Search for the cell housing the specified text and yield its (x, y) center coordinate. 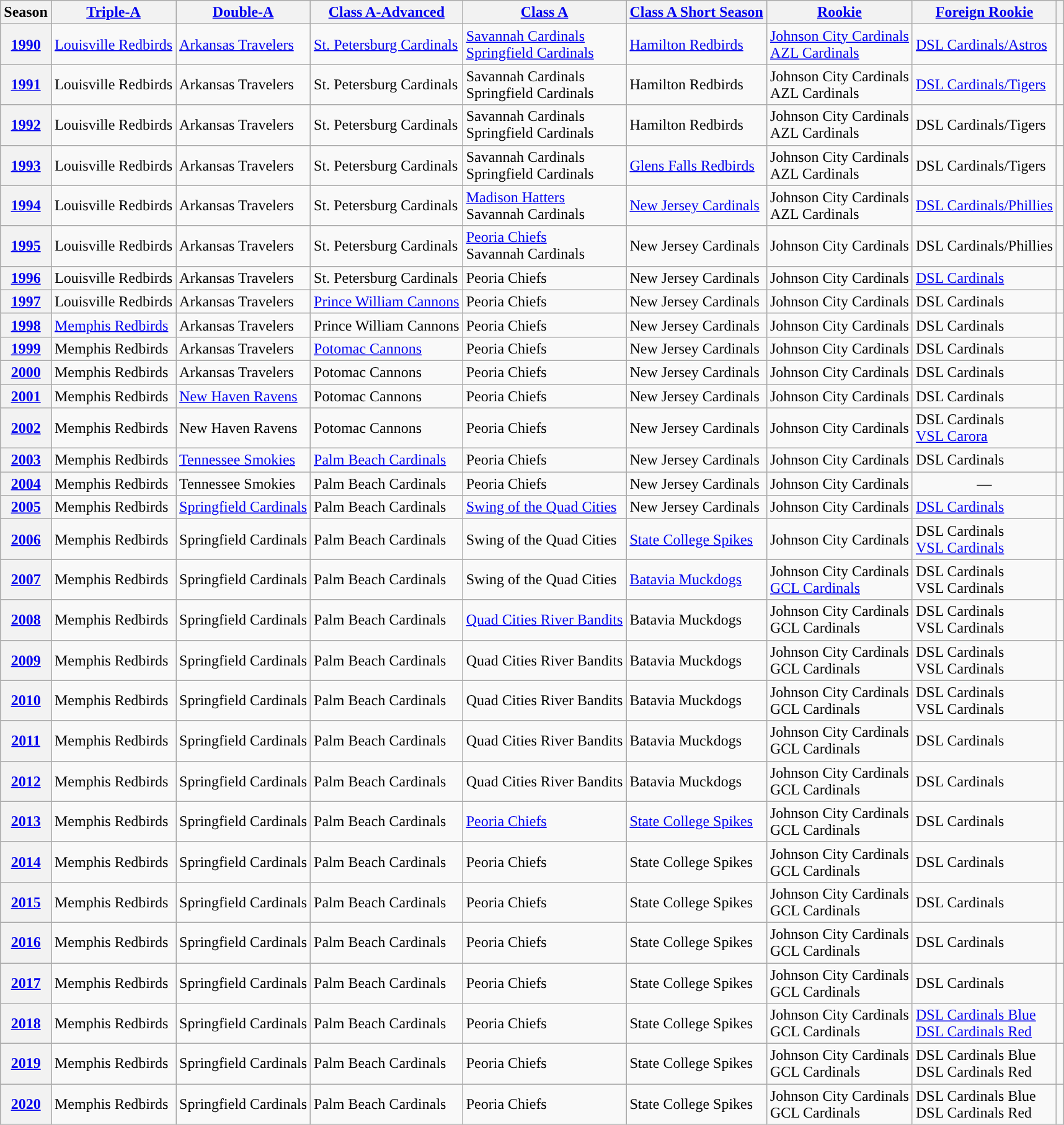
1994 (26, 206)
1998 (26, 325)
1992 (26, 125)
1991 (26, 84)
Class A Short Season (696, 12)
2011 (26, 740)
DSL CardinalsVSL Carora (984, 428)
Class A-Advanced (387, 12)
DSL Cardinals/Astros (984, 45)
2004 (26, 484)
2006 (26, 540)
1990 (26, 45)
1999 (26, 349)
2012 (26, 781)
2018 (26, 1023)
2000 (26, 372)
2010 (26, 701)
2015 (26, 902)
2019 (26, 1064)
Glens Falls Redbirds (696, 165)
Class A (544, 12)
Foreign Rookie (984, 12)
Rookie (840, 12)
1995 (26, 246)
2016 (26, 943)
2001 (26, 396)
Peoria ChiefsSavannah Cardinals (544, 246)
2009 (26, 660)
2020 (26, 1104)
2002 (26, 428)
1993 (26, 165)
2008 (26, 620)
— (984, 484)
2013 (26, 821)
2005 (26, 507)
1997 (26, 301)
2014 (26, 862)
1996 (26, 278)
Madison HattersSavannah Cardinals (544, 206)
2007 (26, 579)
Double-A (243, 12)
Season (26, 12)
2017 (26, 982)
2003 (26, 460)
Triple-A (113, 12)
